Find where the given text appears and provide that cell's center as [X, Y] coordinate. 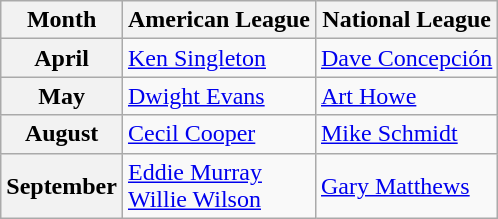
Art Howe [406, 96]
Gary Matthews [406, 186]
Dave Concepción [406, 58]
April [62, 58]
September [62, 186]
Dwight Evans [218, 96]
American League [218, 20]
May [62, 96]
Ken Singleton [218, 58]
Month [62, 20]
Eddie MurrayWillie Wilson [218, 186]
August [62, 134]
National League [406, 20]
Cecil Cooper [218, 134]
Mike Schmidt [406, 134]
